Extract the (X, Y) coordinate from the center of the cell holding the provided text.  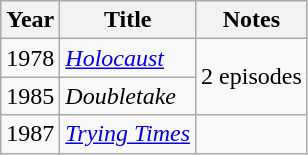
1985 (30, 96)
2 episodes (252, 77)
Notes (252, 20)
1978 (30, 58)
Holocaust (128, 58)
Year (30, 20)
1987 (30, 134)
Title (128, 20)
Trying Times (128, 134)
Doubletake (128, 96)
